Return [X, Y] of the center of cell containing provided text 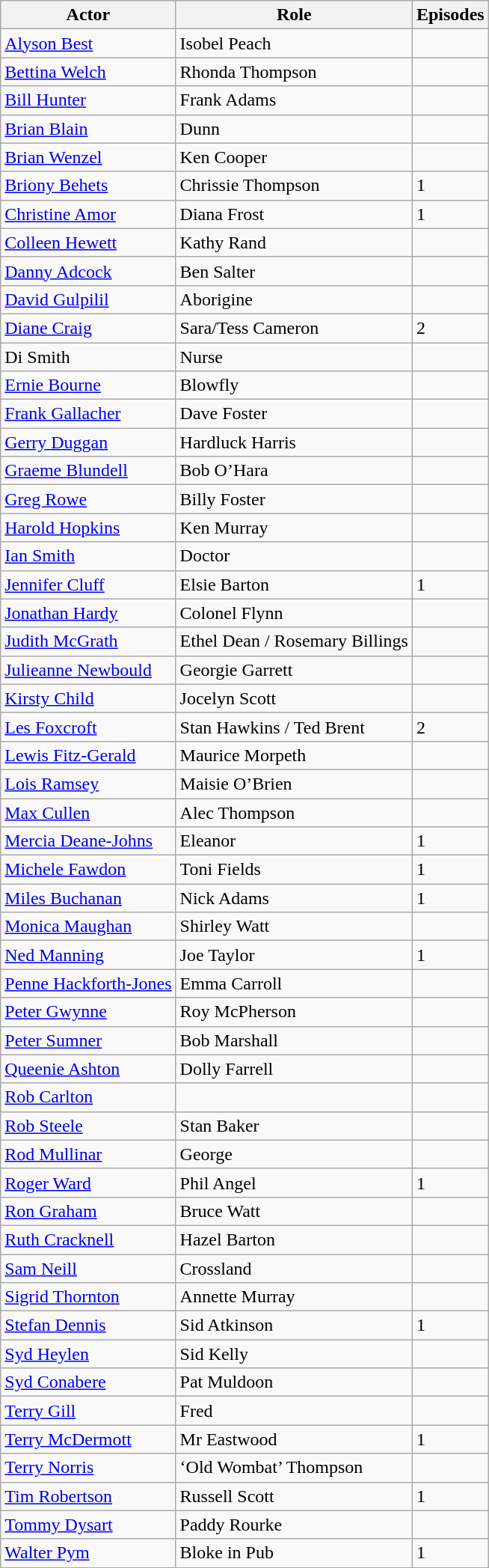
Kirsty Child [88, 698]
Miles Buchanan [88, 898]
Bob O’Hara [294, 471]
Lois Ramsey [88, 784]
‘Old Wombat’ Thompson [294, 1468]
Paddy Rourke [294, 1525]
Diane Craig [88, 328]
Gerry Duggan [88, 442]
Russell Scott [294, 1496]
Hazel Barton [294, 1239]
Stan Hawkins / Ted Brent [294, 727]
Syd Conabere [88, 1382]
Joe Taylor [294, 955]
Billy Foster [294, 499]
Alyson Best [88, 43]
Ron Graham [88, 1211]
Syd Heylen [88, 1354]
Eleanor [294, 841]
Maurice Morpeth [294, 755]
Bill Hunter [88, 100]
Penne Hackforth-Jones [88, 983]
Bob Marshall [294, 1040]
Sara/Tess Cameron [294, 328]
Dolly Farrell [294, 1069]
Frank Gallacher [88, 414]
Emma Carroll [294, 983]
Crossland [294, 1269]
Greg Rowe [88, 499]
Ernie Bourne [88, 385]
Ben Salter [294, 271]
Mr Eastwood [294, 1439]
Colleen Hewett [88, 242]
Bettina Welch [88, 72]
Jocelyn Scott [294, 698]
Stan Baker [294, 1126]
Sigrid Thornton [88, 1297]
Shirley Watt [294, 927]
Ned Manning [88, 955]
Peter Sumner [88, 1040]
Nurse [294, 357]
Terry Gill [88, 1411]
Jennifer Cluff [88, 585]
Tim Robertson [88, 1496]
Roy McPherson [294, 1012]
Colonel Flynn [294, 613]
Pat Muldoon [294, 1382]
Phil Angel [294, 1183]
Nick Adams [294, 898]
Queenie Ashton [88, 1069]
Monica Maughan [88, 927]
Kathy Rand [294, 242]
Ken Cooper [294, 157]
Diana Frost [294, 214]
Fred [294, 1411]
Role [294, 15]
Tommy Dysart [88, 1525]
Elsie Barton [294, 585]
Sid Atkinson [294, 1326]
Actor [88, 15]
Rhonda Thompson [294, 72]
Rob Carlton [88, 1097]
Sam Neill [88, 1269]
Lewis Fitz-Gerald [88, 755]
Brian Wenzel [88, 157]
Chrissie Thompson [294, 186]
Annette Murray [294, 1297]
George [294, 1154]
Ian Smith [88, 556]
Rob Steele [88, 1126]
Dunn [294, 129]
Danny Adcock [88, 271]
Roger Ward [88, 1183]
Episodes [450, 15]
Maisie O’Brien [294, 784]
Ethel Dean / Rosemary Billings [294, 641]
Ruth Cracknell [88, 1239]
Walter Pym [88, 1553]
Graeme Blundell [88, 471]
Jonathan Hardy [88, 613]
Brian Blain [88, 129]
Max Cullen [88, 812]
Dave Foster [294, 414]
Ken Murray [294, 528]
Michele Fawdon [88, 870]
Les Foxcroft [88, 727]
David Gulpilil [88, 299]
Judith McGrath [88, 641]
Harold Hopkins [88, 528]
Briony Behets [88, 186]
Di Smith [88, 357]
Doctor [294, 556]
Aborigine [294, 299]
Sid Kelly [294, 1354]
Toni Fields [294, 870]
Mercia Deane-Johns [88, 841]
Georgie Garrett [294, 670]
Blowfly [294, 385]
Rod Mullinar [88, 1154]
Terry Norris [88, 1468]
Frank Adams [294, 100]
Julieanne Newbould [88, 670]
Bloke in Pub [294, 1553]
Terry McDermott [88, 1439]
Isobel Peach [294, 43]
Stefan Dennis [88, 1326]
Alec Thompson [294, 812]
Peter Gwynne [88, 1012]
Bruce Watt [294, 1211]
Christine Amor [88, 214]
Hardluck Harris [294, 442]
